Determine the (x, y) coordinate at the center of the cell enclosing the given text.  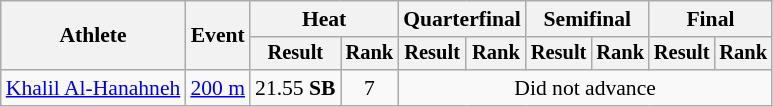
Final (710, 19)
Semifinal (588, 19)
Event (218, 36)
200 m (218, 88)
Did not advance (585, 88)
Athlete (94, 36)
21.55 SB (296, 88)
Khalil Al-Hanahneh (94, 88)
7 (370, 88)
Quarterfinal (462, 19)
Heat (324, 19)
